Find where the given text appears and provide that cell's center as [X, Y] coordinate. 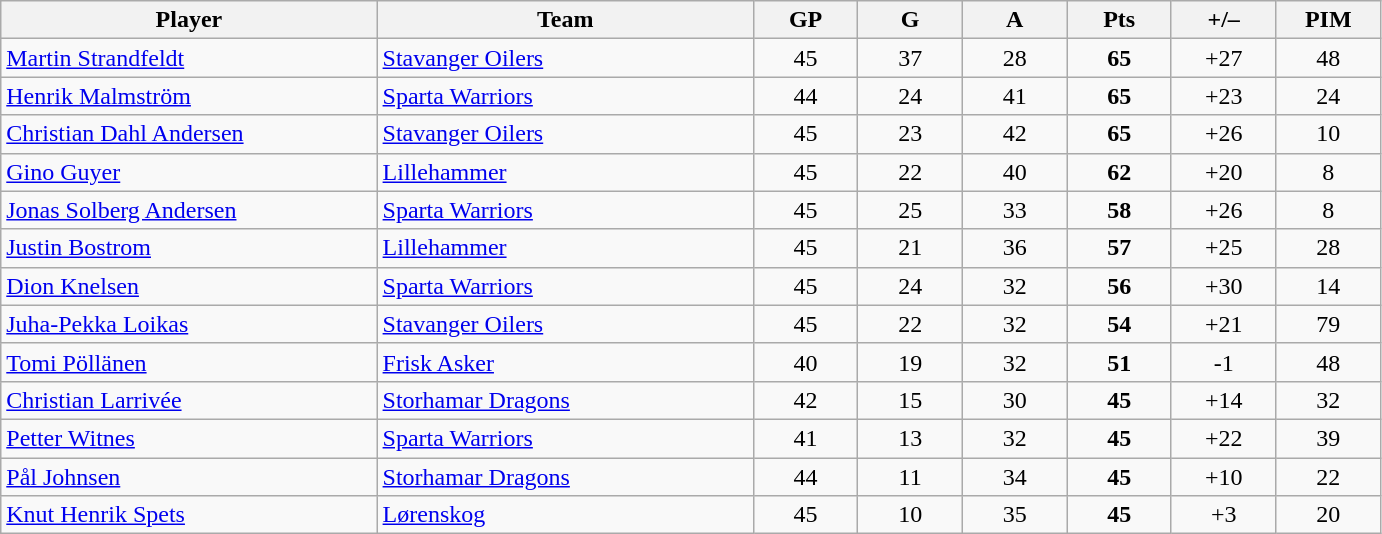
+/– [1224, 20]
+22 [1224, 438]
57 [1120, 248]
36 [1014, 248]
Lørenskog [565, 515]
Juha-Pekka Loikas [189, 324]
Team [565, 20]
A [1014, 20]
19 [910, 362]
Frisk Asker [565, 362]
54 [1120, 324]
GP [806, 20]
23 [910, 134]
79 [1328, 324]
35 [1014, 515]
Dion Knelsen [189, 286]
Jonas Solberg Andersen [189, 210]
+30 [1224, 286]
20 [1328, 515]
Christian Dahl Andersen [189, 134]
51 [1120, 362]
Henrik Malmström [189, 96]
Pål Johnsen [189, 477]
Justin Bostrom [189, 248]
21 [910, 248]
+14 [1224, 400]
33 [1014, 210]
56 [1120, 286]
Petter Witnes [189, 438]
Knut Henrik Spets [189, 515]
Gino Guyer [189, 172]
62 [1120, 172]
+20 [1224, 172]
+10 [1224, 477]
15 [910, 400]
Player [189, 20]
+3 [1224, 515]
-1 [1224, 362]
34 [1014, 477]
30 [1014, 400]
14 [1328, 286]
13 [910, 438]
+23 [1224, 96]
+21 [1224, 324]
+27 [1224, 58]
Pts [1120, 20]
58 [1120, 210]
39 [1328, 438]
Christian Larrivée [189, 400]
11 [910, 477]
25 [910, 210]
PIM [1328, 20]
G [910, 20]
Tomi Pöllänen [189, 362]
37 [910, 58]
Martin Strandfeldt [189, 58]
+25 [1224, 248]
